Return (x, y) of the center of cell containing provided text 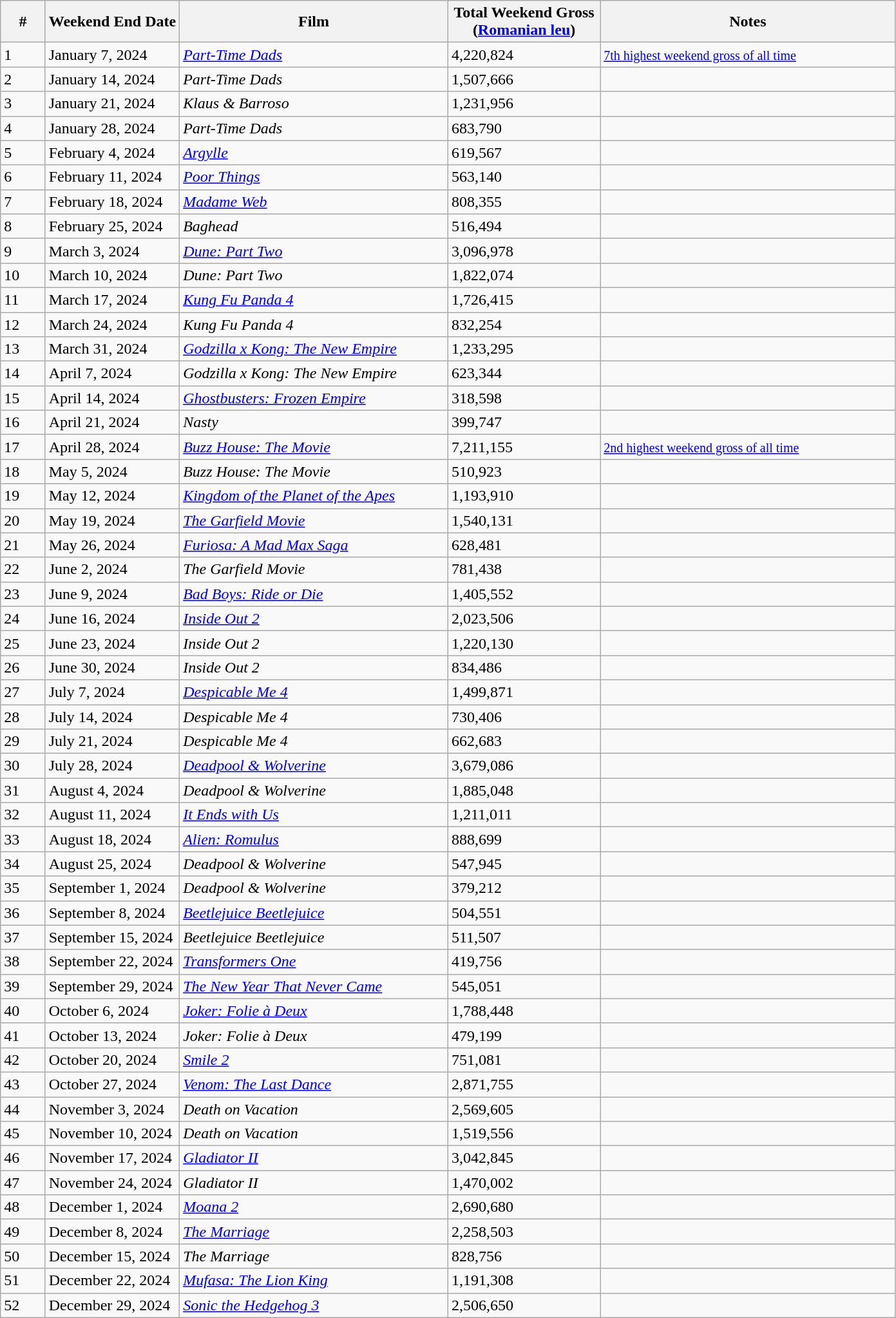
379,212 (524, 888)
January 14, 2024 (112, 79)
December 22, 2024 (112, 1281)
6 (23, 177)
November 17, 2024 (112, 1158)
July 7, 2024 (112, 692)
563,140 (524, 177)
March 3, 2024 (112, 251)
4,220,824 (524, 55)
1,499,871 (524, 692)
1,519,556 (524, 1134)
Argylle (314, 153)
March 17, 2024 (112, 300)
1,885,048 (524, 790)
July 21, 2024 (112, 741)
30 (23, 766)
August 11, 2024 (112, 815)
41 (23, 1035)
832,254 (524, 324)
1,231,956 (524, 104)
511,507 (524, 937)
38 (23, 962)
Smile 2 (314, 1060)
25 (23, 643)
14 (23, 374)
22 (23, 569)
April 28, 2024 (112, 447)
Nasty (314, 423)
2nd highest weekend gross of all time (748, 447)
September 1, 2024 (112, 888)
27 (23, 692)
November 10, 2024 (112, 1134)
2,690,680 (524, 1207)
1,191,308 (524, 1281)
April 14, 2024 (112, 398)
Sonic the Hedgehog 3 (314, 1305)
2,871,755 (524, 1084)
June 23, 2024 (112, 643)
Ghostbusters: Frozen Empire (314, 398)
545,051 (524, 986)
24 (23, 618)
Transformers One (314, 962)
37 (23, 937)
32 (23, 815)
Total Weekend Gross(Romanian leu) (524, 22)
662,683 (524, 741)
781,438 (524, 569)
15 (23, 398)
808,355 (524, 202)
Poor Things (314, 177)
4 (23, 128)
Moana 2 (314, 1207)
The New Year That Never Came (314, 986)
49 (23, 1232)
February 4, 2024 (112, 153)
516,494 (524, 226)
29 (23, 741)
50 (23, 1256)
33 (23, 839)
August 18, 2024 (112, 839)
828,756 (524, 1256)
1,193,910 (524, 496)
510,923 (524, 472)
751,081 (524, 1060)
Weekend End Date (112, 22)
2,506,650 (524, 1305)
January 28, 2024 (112, 128)
April 21, 2024 (112, 423)
March 10, 2024 (112, 275)
1 (23, 55)
Furiosa: A Mad Max Saga (314, 545)
619,567 (524, 153)
5 (23, 153)
Bad Boys: Ride or Die (314, 594)
26 (23, 667)
43 (23, 1084)
# (23, 22)
35 (23, 888)
17 (23, 447)
3,096,978 (524, 251)
September 22, 2024 (112, 962)
October 20, 2024 (112, 1060)
52 (23, 1305)
683,790 (524, 128)
February 18, 2024 (112, 202)
June 9, 2024 (112, 594)
November 24, 2024 (112, 1183)
888,699 (524, 839)
7 (23, 202)
Kingdom of the Planet of the Apes (314, 496)
479,199 (524, 1035)
1,726,415 (524, 300)
September 15, 2024 (112, 937)
November 3, 2024 (112, 1109)
40 (23, 1011)
Baghead (314, 226)
46 (23, 1158)
3,042,845 (524, 1158)
2,569,605 (524, 1109)
Venom: The Last Dance (314, 1084)
31 (23, 790)
1,470,002 (524, 1183)
12 (23, 324)
730,406 (524, 717)
51 (23, 1281)
44 (23, 1109)
Alien: Romulus (314, 839)
June 16, 2024 (112, 618)
March 31, 2024 (112, 349)
August 4, 2024 (112, 790)
16 (23, 423)
December 29, 2024 (112, 1305)
7,211,155 (524, 447)
318,598 (524, 398)
2 (23, 79)
42 (23, 1060)
February 11, 2024 (112, 177)
May 26, 2024 (112, 545)
Madame Web (314, 202)
28 (23, 717)
3 (23, 104)
October 27, 2024 (112, 1084)
1,211,011 (524, 815)
Klaus & Barroso (314, 104)
21 (23, 545)
May 19, 2024 (112, 521)
September 29, 2024 (112, 986)
1,822,074 (524, 275)
48 (23, 1207)
11 (23, 300)
1,507,666 (524, 79)
July 28, 2024 (112, 766)
419,756 (524, 962)
23 (23, 594)
October 6, 2024 (112, 1011)
399,747 (524, 423)
2,023,506 (524, 618)
June 30, 2024 (112, 667)
January 7, 2024 (112, 55)
1,233,295 (524, 349)
18 (23, 472)
13 (23, 349)
45 (23, 1134)
January 21, 2024 (112, 104)
10 (23, 275)
December 8, 2024 (112, 1232)
December 1, 2024 (112, 1207)
Notes (748, 22)
504,551 (524, 913)
547,945 (524, 864)
1,405,552 (524, 594)
8 (23, 226)
September 8, 2024 (112, 913)
July 14, 2024 (112, 717)
February 25, 2024 (112, 226)
October 13, 2024 (112, 1035)
1,788,448 (524, 1011)
It Ends with Us (314, 815)
9 (23, 251)
December 15, 2024 (112, 1256)
1,540,131 (524, 521)
1,220,130 (524, 643)
April 7, 2024 (112, 374)
47 (23, 1183)
834,486 (524, 667)
3,679,086 (524, 766)
623,344 (524, 374)
2,258,503 (524, 1232)
May 12, 2024 (112, 496)
7th highest weekend gross of all time (748, 55)
34 (23, 864)
19 (23, 496)
May 5, 2024 (112, 472)
June 2, 2024 (112, 569)
March 24, 2024 (112, 324)
36 (23, 913)
August 25, 2024 (112, 864)
628,481 (524, 545)
Mufasa: The Lion King (314, 1281)
20 (23, 521)
Film (314, 22)
39 (23, 986)
